Locate the cell with the specified text and output its (X, Y) center coordinate. 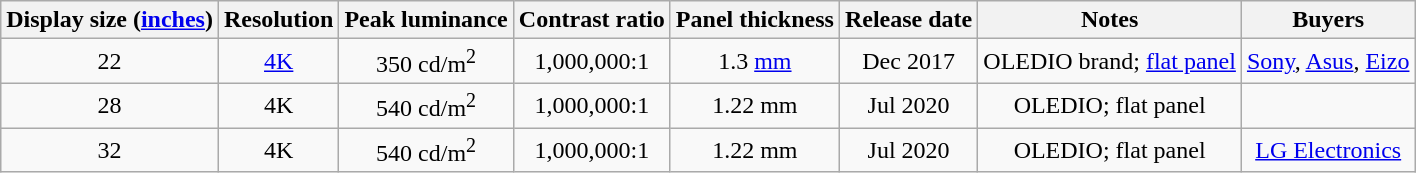
Release date (908, 20)
Sony, Asus, Eizo (1328, 62)
Display size (inches) (110, 20)
28 (110, 106)
32 (110, 150)
Notes (1110, 20)
Panel thickness (754, 20)
OLEDIO brand; flat panel (1110, 62)
LG Electronics (1328, 150)
Resolution (278, 20)
1.3 mm (754, 62)
Contrast ratio (592, 20)
22 (110, 62)
Buyers (1328, 20)
Peak luminance (426, 20)
Dec 2017 (908, 62)
350 cd/m2 (426, 62)
